For the text-containing cell, return its midpoint in (x, y) coordinate format. 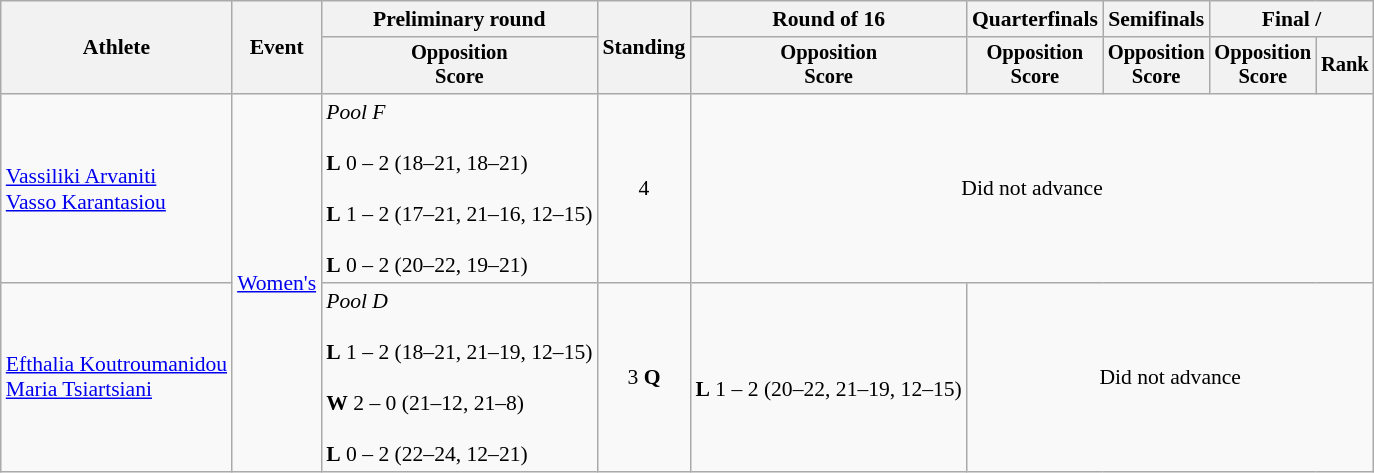
Round of 16 (828, 19)
Athlete (116, 48)
Efthalia KoutroumanidouMaria Tsiartsiani (116, 378)
Event (276, 48)
Rank (1345, 66)
Preliminary round (459, 19)
Final / (1291, 19)
4 (644, 188)
Quarterfinals (1035, 19)
Pool DL 1 – 2 (18–21, 21–19, 12–15)W 2 – 0 (21–12, 21–8)L 0 – 2 (22–24, 12–21) (459, 378)
L 1 – 2 (20–22, 21–19, 12–15) (828, 378)
Women's (276, 282)
Vassiliki ArvanitiVasso Karantasiou (116, 188)
Semifinals (1156, 19)
Standing (644, 48)
3 Q (644, 378)
Pool FL 0 – 2 (18–21, 18–21)L 1 – 2 (17–21, 21–16, 12–15)L 0 – 2 (20–22, 19–21) (459, 188)
